Locate the cell with the specified text and output its (X, Y) center coordinate. 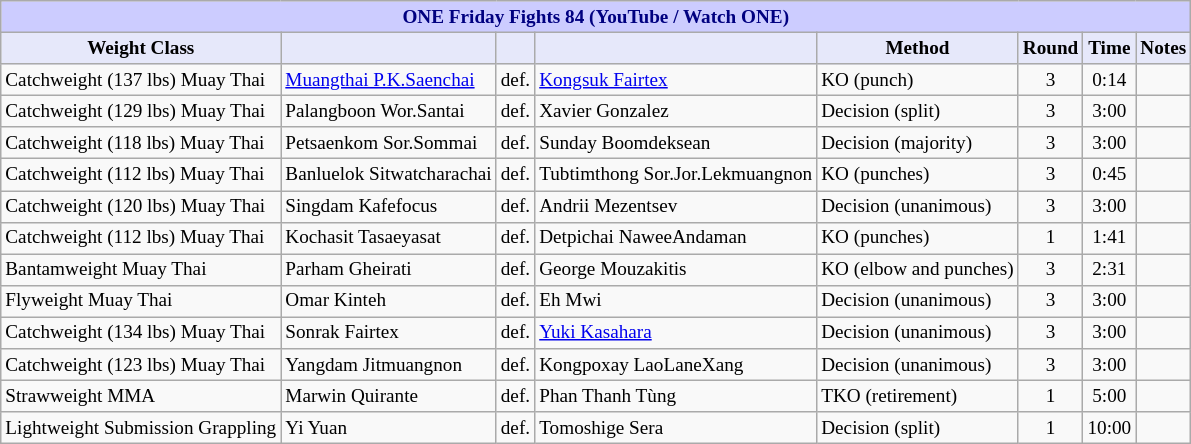
Kochasit Tasaeyasat (388, 238)
Sunday Boomdeksean (676, 143)
Catchweight (120 lbs) Muay Thai (141, 206)
2:31 (1110, 270)
1:41 (1110, 238)
ONE Friday Fights 84 (YouTube / Watch ONE) (596, 17)
Petsaenkom Sor.Sommai (388, 143)
Palangboon Wor.Santai (388, 111)
Tubtimthong Sor.Jor.Lekmuangnon (676, 175)
Time (1110, 48)
Catchweight (118 lbs) Muay Thai (141, 143)
Muangthai P.K.Saenchai (388, 80)
KO (elbow and punches) (918, 270)
Strawweight MMA (141, 396)
Banluelok Sitwatcharachai (388, 175)
Detpichai NaweeAndaman (676, 238)
Notes (1164, 48)
George Mouzakitis (676, 270)
Sonrak Fairtex (388, 333)
Method (918, 48)
0:45 (1110, 175)
Xavier Gonzalez (676, 111)
Catchweight (137 lbs) Muay Thai (141, 80)
Catchweight (134 lbs) Muay Thai (141, 333)
Bantamweight Muay Thai (141, 270)
Omar Kinteh (388, 301)
5:00 (1110, 396)
Kongpoxay LaoLaneXang (676, 365)
Weight Class (141, 48)
Andrii Mezentsev (676, 206)
10:00 (1110, 428)
Parham Gheirati (388, 270)
KO (punch) (918, 80)
TKO (retirement) (918, 396)
Yi Yuan (388, 428)
Flyweight Muay Thai (141, 301)
Lightweight Submission Grappling (141, 428)
Eh Mwi (676, 301)
Yuki Kasahara (676, 333)
Tomoshige Sera (676, 428)
Decision (majority) (918, 143)
Singdam Kafefocus (388, 206)
0:14 (1110, 80)
Kongsuk Fairtex (676, 80)
Marwin Quirante (388, 396)
Phan Thanh Tùng (676, 396)
Catchweight (129 lbs) Muay Thai (141, 111)
Yangdam Jitmuangnon (388, 365)
Round (1050, 48)
Catchweight (123 lbs) Muay Thai (141, 365)
